Scan for the cell matching the given text and deliver its (x, y) coordinate at center. 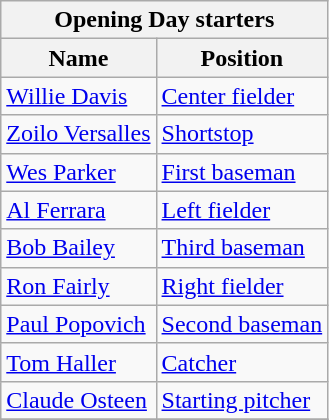
Willie Davis (78, 96)
Al Ferrara (78, 210)
Name (78, 58)
Paul Popovich (78, 324)
Wes Parker (78, 172)
Catcher (242, 362)
Zoilo Versalles (78, 134)
Right fielder (242, 286)
Opening Day starters (164, 20)
Ron Fairly (78, 286)
Position (242, 58)
Tom Haller (78, 362)
First baseman (242, 172)
Starting pitcher (242, 400)
Claude Osteen (78, 400)
Left fielder (242, 210)
Shortstop (242, 134)
Third baseman (242, 248)
Center fielder (242, 96)
Second baseman (242, 324)
Bob Bailey (78, 248)
